Extract the (x, y) coordinate from the center of the cell holding the provided text.  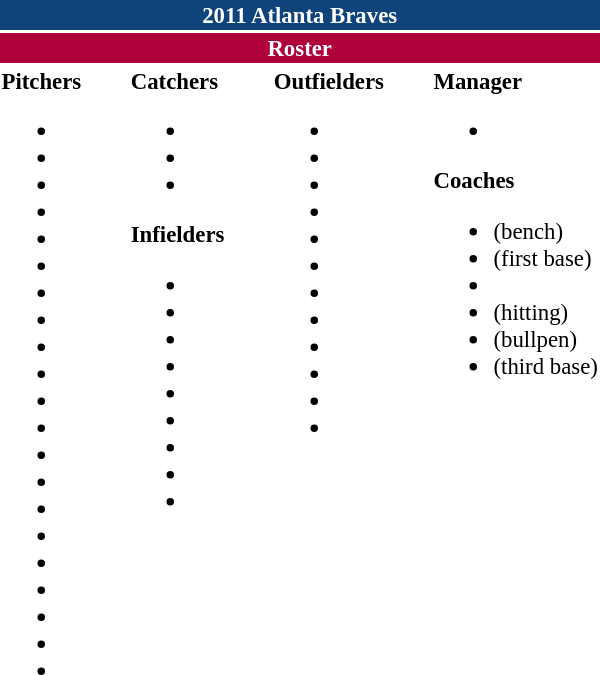
Roster (300, 48)
2011 Atlanta Braves (300, 15)
